For the text-containing cell, return its midpoint in [X, Y] coordinate format. 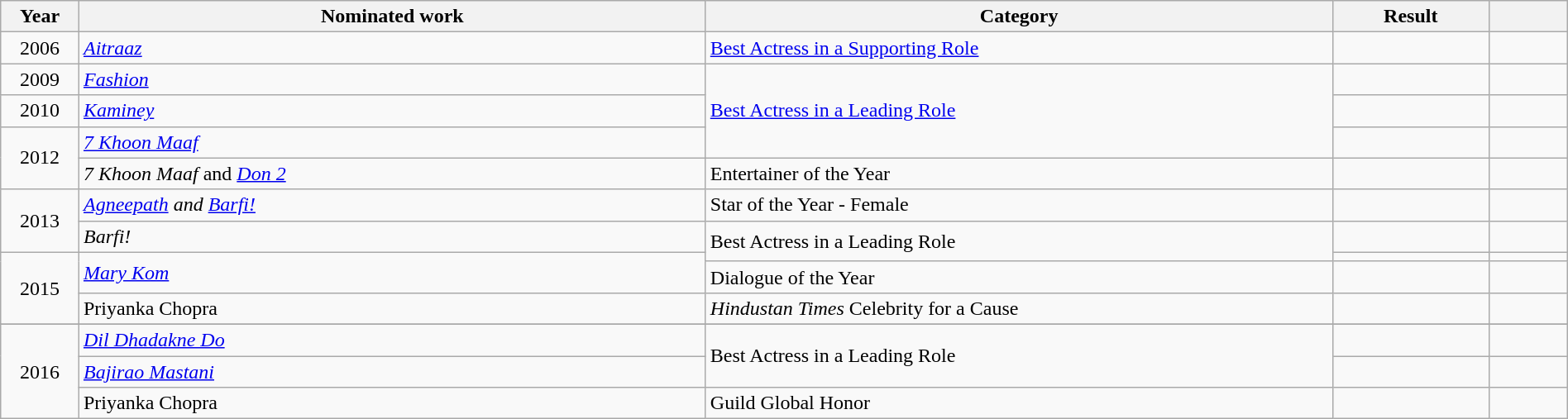
Best Actress in a Supporting Role [1019, 48]
Nominated work [392, 17]
7 Khoon Maaf [392, 142]
Fashion [392, 79]
2013 [40, 221]
Dialogue of the Year [1019, 277]
Category [1019, 17]
Entertainer of the Year [1019, 174]
Agneepath and Barfi! [392, 205]
Kaminey [392, 111]
2016 [40, 371]
2015 [40, 288]
Star of the Year - Female [1019, 205]
Hindustan Times Celebrity for a Cause [1019, 308]
7 Khoon Maaf and Don 2 [392, 174]
Guild Global Honor [1019, 403]
Year [40, 17]
Aitraaz [392, 48]
2012 [40, 158]
2006 [40, 48]
2009 [40, 79]
Dil Dhadakne Do [392, 340]
Result [1411, 17]
2010 [40, 111]
Barfi! [392, 236]
Mary Kom [392, 273]
Bajirao Mastani [392, 371]
